Return the [x, y] coordinate for the center point of the cell that contains the specified text.  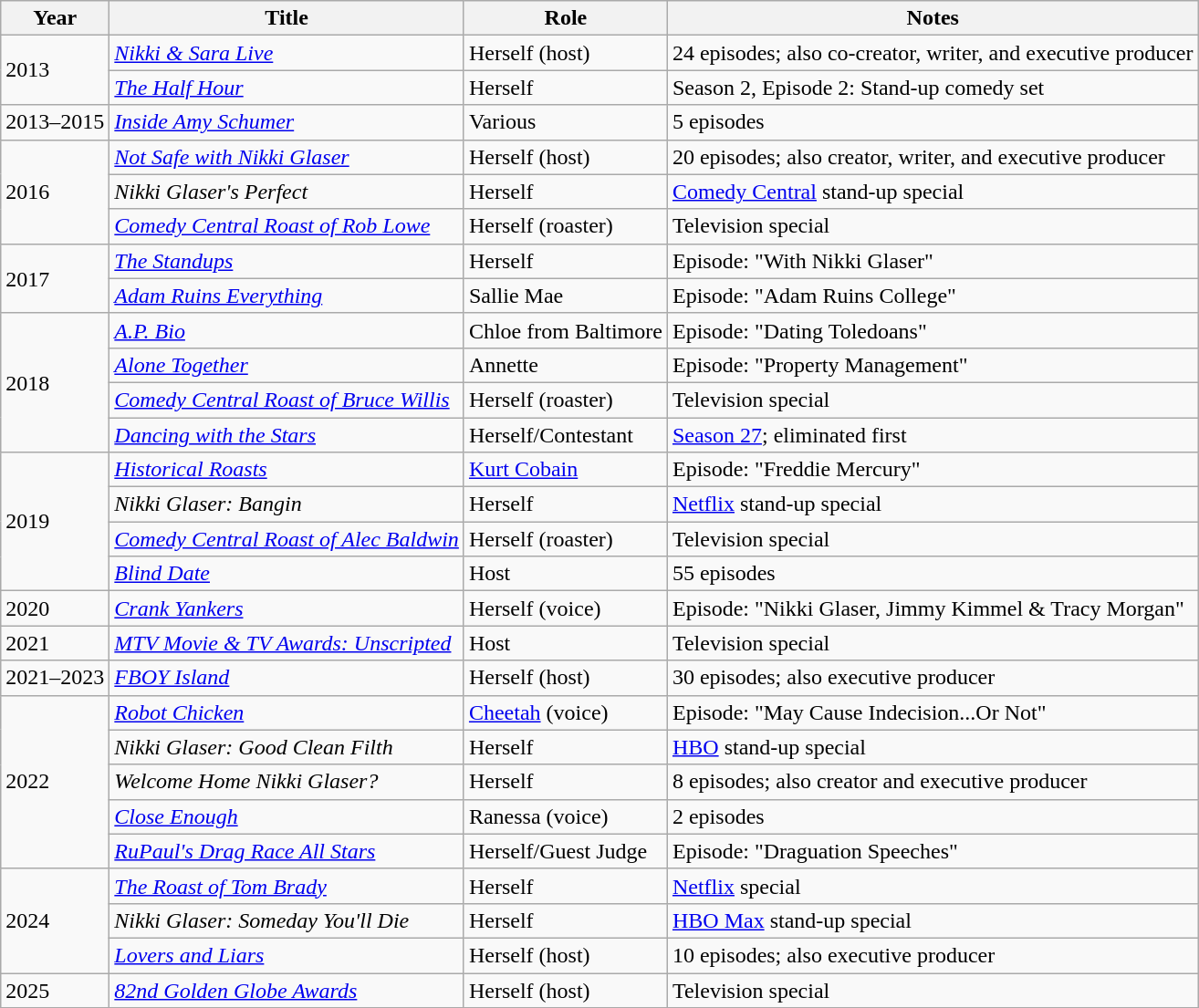
Episode: "Property Management" [933, 365]
Blind Date [287, 574]
Nikki Glaser: Good Clean Filth [287, 747]
55 episodes [933, 574]
Comedy Central Roast of Bruce Willis [287, 400]
Various [566, 122]
Episode: "Adam Ruins College" [933, 296]
Season 2, Episode 2: Stand-up comedy set [933, 88]
Historical Roasts [287, 470]
Sallie Mae [566, 296]
2025 [55, 990]
Year [55, 18]
2 episodes [933, 816]
Ranessa (voice) [566, 816]
Netflix stand-up special [933, 504]
Adam Ruins Everything [287, 296]
Alone Together [287, 365]
Crank Yankers [287, 608]
2013–2015 [55, 122]
20 episodes; also creator, writer, and executive producer [933, 157]
Episode: "Dating Toledoans" [933, 330]
A.P. Bio [287, 330]
Chloe from Baltimore [566, 330]
Title [287, 18]
Episode: "With Nikki Glaser" [933, 261]
Role [566, 18]
Not Safe with Nikki Glaser [287, 157]
HBO Max stand-up special [933, 920]
Herself/Guest Judge [566, 851]
Episode: "Nikki Glaser, Jimmy Kimmel & Tracy Morgan" [933, 608]
Nikki Glaser: Someday You'll Die [287, 920]
30 episodes; also executive producer [933, 678]
The Roast of Tom Brady [287, 886]
Herself/Contestant [566, 435]
Annette [566, 365]
Close Enough [287, 816]
2018 [55, 382]
2020 [55, 608]
Cheetah (voice) [566, 712]
10 episodes; also executive producer [933, 955]
Comedy Central Roast of Rob Lowe [287, 226]
2022 [55, 782]
Notes [933, 18]
Comedy Central stand-up special [933, 192]
Inside Amy Schumer [287, 122]
The Half Hour [287, 88]
2016 [55, 192]
24 episodes; also co-creator, writer, and executive producer [933, 53]
Lovers and Liars [287, 955]
Kurt Cobain [566, 470]
HBO stand-up special [933, 747]
2013 [55, 70]
The Standups [287, 261]
MTV Movie & TV Awards: Unscripted [287, 643]
Herself (voice) [566, 608]
Robot Chicken [287, 712]
Episode: "Draguation Speeches" [933, 851]
2019 [55, 522]
2021 [55, 643]
Dancing with the Stars [287, 435]
Nikki & Sara Live [287, 53]
2021–2023 [55, 678]
Season 27; eliminated first [933, 435]
Welcome Home Nikki Glaser? [287, 782]
2024 [55, 920]
5 episodes [933, 122]
RuPaul's Drag Race All Stars [287, 851]
FBOY Island [287, 678]
82nd Golden Globe Awards [287, 990]
Comedy Central Roast of Alec Baldwin [287, 539]
Nikki Glaser: Bangin [287, 504]
Netflix special [933, 886]
Nikki Glaser's Perfect [287, 192]
8 episodes; also creator and executive producer [933, 782]
Episode: "Freddie Mercury" [933, 470]
2017 [55, 278]
Episode: "May Cause Indecision...Or Not" [933, 712]
